Detect which cell encompasses the target text, then output its (X, Y) center coordinate. 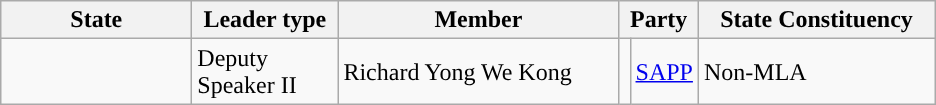
Richard Yong We Kong (478, 72)
Deputy Speaker II (265, 72)
State Constituency (816, 20)
Member (478, 20)
Party (659, 20)
State (96, 20)
SAPP (664, 72)
Leader type (265, 20)
Non-MLA (816, 72)
